Output the [x, y] coordinate of the center of the cell containing the given text.  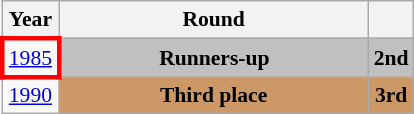
1990 [30, 96]
Year [30, 20]
Third place [214, 96]
Round [214, 20]
2nd [392, 58]
1985 [30, 58]
Runners-up [214, 58]
3rd [392, 96]
